Identify which cell holds the provided text, then report its (x, y) central coordinate. 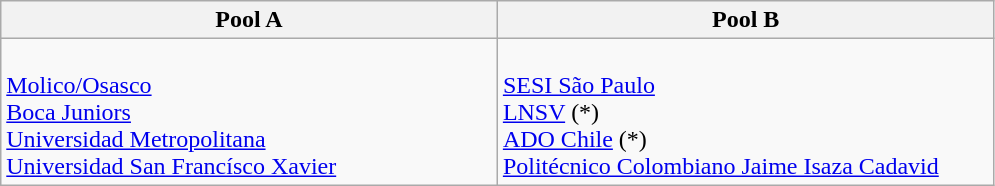
Pool B (746, 20)
Pool A (250, 20)
SESI São Paulo LNSV (*) ADO Chile (*) Politécnico Colombiano Jaime Isaza Cadavid (746, 112)
Molico/Osasco Boca Juniors Universidad Metropolitana Universidad San Francísco Xavier (250, 112)
